Return the (X, Y) coordinate for the center point of the cell that contains the specified text.  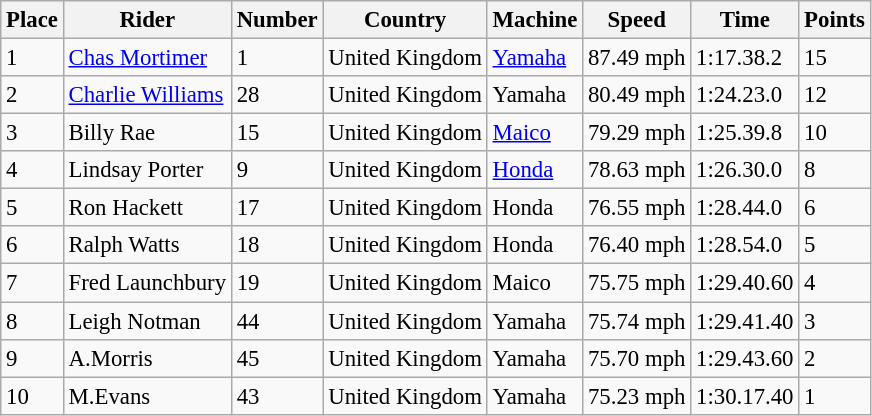
1:29.43.60 (745, 358)
Chas Mortimer (147, 58)
18 (277, 245)
75.23 mph (637, 396)
M.Evans (147, 396)
Rider (147, 20)
1:29.41.40 (745, 321)
1:28.54.0 (745, 245)
43 (277, 396)
Points (834, 20)
78.63 mph (637, 170)
19 (277, 283)
1:29.40.60 (745, 283)
79.29 mph (637, 133)
80.49 mph (637, 95)
Charlie Williams (147, 95)
1:26.30.0 (745, 170)
17 (277, 208)
Speed (637, 20)
75.70 mph (637, 358)
Lindsay Porter (147, 170)
Fred Launchbury (147, 283)
44 (277, 321)
76.55 mph (637, 208)
76.40 mph (637, 245)
45 (277, 358)
Ron Hackett (147, 208)
7 (32, 283)
Number (277, 20)
Ralph Watts (147, 245)
Time (745, 20)
1:28.44.0 (745, 208)
87.49 mph (637, 58)
12 (834, 95)
Country (405, 20)
1:25.39.8 (745, 133)
1:30.17.40 (745, 396)
Place (32, 20)
A.Morris (147, 358)
Machine (534, 20)
1:24.23.0 (745, 95)
75.74 mph (637, 321)
Leigh Notman (147, 321)
1:17.38.2 (745, 58)
Billy Rae (147, 133)
28 (277, 95)
75.75 mph (637, 283)
